Capture the cell that displays the provided text and extract its (X, Y) central coordinate. 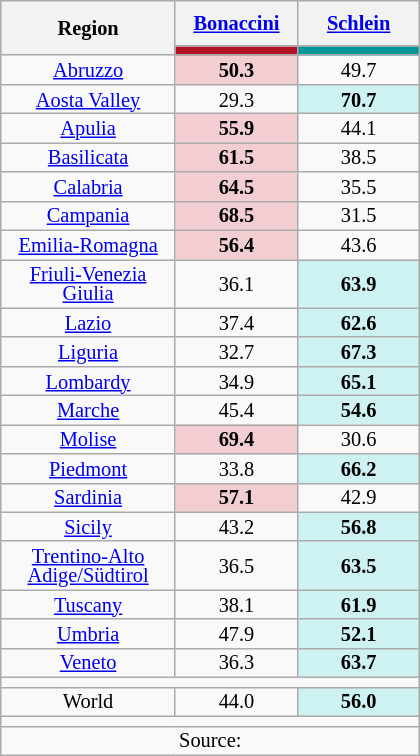
Region (88, 28)
Source: (210, 740)
30.6 (359, 438)
Schlein (359, 22)
43.6 (359, 244)
61.9 (359, 604)
Veneto (88, 662)
Lazio (88, 322)
47.9 (236, 634)
Sardinia (88, 498)
Aosta Valley (88, 98)
Lombardy (88, 380)
54.6 (359, 410)
Tuscany (88, 604)
45.4 (236, 410)
35.5 (359, 186)
Emilia-Romagna (88, 244)
63.5 (359, 566)
44.1 (359, 128)
Basilicata (88, 156)
Marche (88, 410)
29.3 (236, 98)
63.9 (359, 284)
57.1 (236, 498)
49.7 (359, 70)
Campania (88, 216)
Liguria (88, 352)
44.0 (236, 702)
56.0 (359, 702)
38.5 (359, 156)
68.5 (236, 216)
Calabria (88, 186)
36.5 (236, 566)
Friuli-Venezia Giulia (88, 284)
70.7 (359, 98)
World (88, 702)
66.2 (359, 468)
52.1 (359, 634)
34.9 (236, 380)
50.3 (236, 70)
56.8 (359, 526)
31.5 (359, 216)
38.1 (236, 604)
Apulia (88, 128)
65.1 (359, 380)
Molise (88, 438)
Umbria (88, 634)
56.4 (236, 244)
61.5 (236, 156)
64.5 (236, 186)
Sicily (88, 526)
Trentino-Alto Adige/Südtirol (88, 566)
Bonaccini (236, 22)
69.4 (236, 438)
33.8 (236, 468)
55.9 (236, 128)
43.2 (236, 526)
Abruzzo (88, 70)
62.6 (359, 322)
Piedmont (88, 468)
67.3 (359, 352)
37.4 (236, 322)
36.3 (236, 662)
42.9 (359, 498)
32.7 (236, 352)
36.1 (236, 284)
63.7 (359, 662)
